Output the (x, y) coordinate of the center of the cell containing the given text.  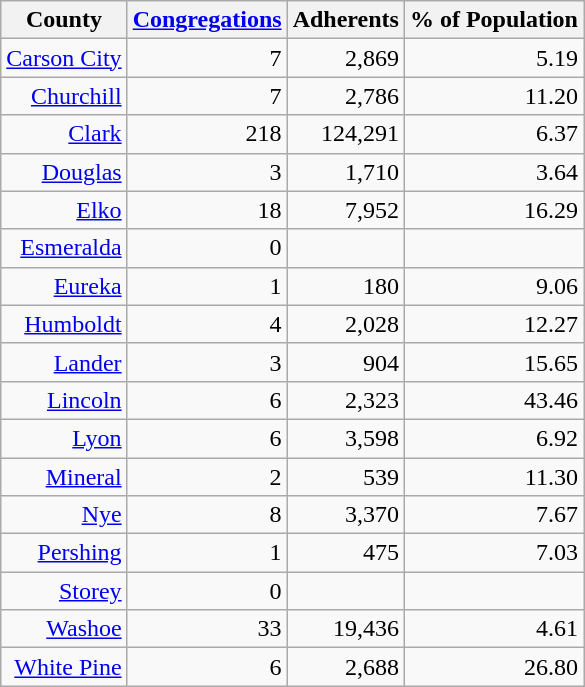
2,688 (346, 667)
Churchill (64, 96)
18 (207, 210)
11.30 (494, 477)
Clark (64, 134)
Elko (64, 210)
124,291 (346, 134)
Esmeralda (64, 248)
Washoe (64, 629)
904 (346, 362)
Carson City (64, 58)
Lyon (64, 438)
County (64, 20)
Nye (64, 515)
15.65 (494, 362)
43.46 (494, 400)
11.20 (494, 96)
2,786 (346, 96)
2 (207, 477)
218 (207, 134)
Humboldt (64, 324)
2,869 (346, 58)
26.80 (494, 667)
White Pine (64, 667)
5.19 (494, 58)
9.06 (494, 286)
19,436 (346, 629)
Douglas (64, 172)
3.64 (494, 172)
4 (207, 324)
7.67 (494, 515)
12.27 (494, 324)
6.37 (494, 134)
4.61 (494, 629)
7,952 (346, 210)
6.92 (494, 438)
7.03 (494, 553)
16.29 (494, 210)
539 (346, 477)
1,710 (346, 172)
180 (346, 286)
Adherents (346, 20)
Lincoln (64, 400)
Eureka (64, 286)
Storey (64, 591)
Mineral (64, 477)
475 (346, 553)
33 (207, 629)
2,323 (346, 400)
3,598 (346, 438)
8 (207, 515)
2,028 (346, 324)
% of Population (494, 20)
Pershing (64, 553)
Congregations (207, 20)
Lander (64, 362)
3,370 (346, 515)
